Return the (x, y) coordinate for the center point of the cell that contains the specified text.  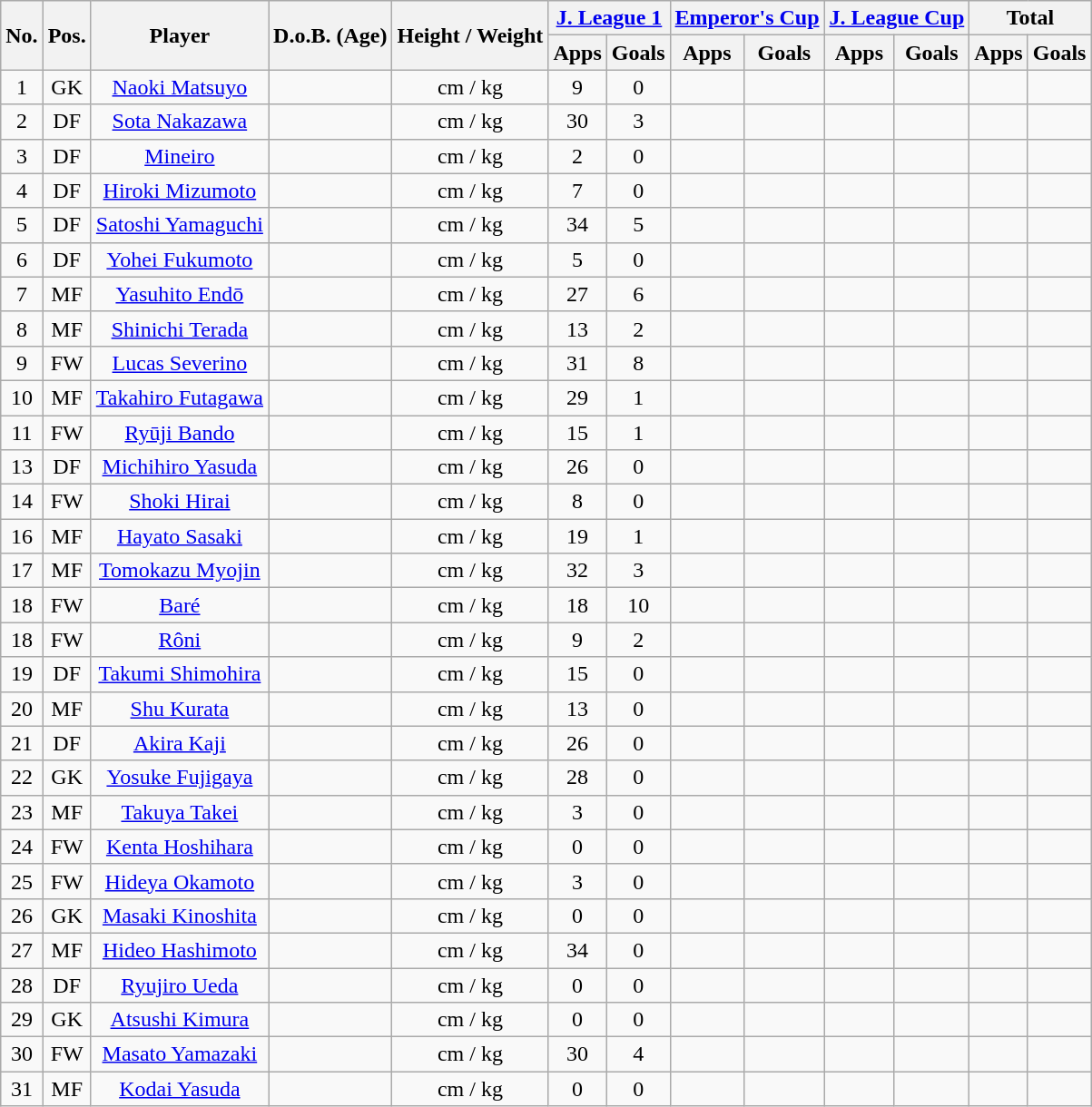
Sota Nakazawa (180, 122)
23 (22, 812)
Hiroki Mizumoto (180, 191)
Hayato Sasaki (180, 536)
22 (22, 778)
Player (180, 35)
Hideo Hashimoto (180, 950)
D.o.B. (Age) (330, 35)
16 (22, 536)
Takumi Shimohira (180, 674)
Rôni (180, 640)
14 (22, 502)
Akira Kaji (180, 743)
Michihiro Yasuda (180, 467)
Pos. (67, 35)
Masato Yamazaki (180, 1054)
21 (22, 743)
Masaki Kinoshita (180, 916)
Yasuhito Endō (180, 294)
Naoki Matsuyo (180, 87)
Emperor's Cup (747, 18)
Yohei Fukumoto (180, 260)
Satoshi Yamaguchi (180, 225)
Takahiro Futagawa (180, 397)
Ryūji Bando (180, 433)
20 (22, 709)
Tomokazu Myojin (180, 571)
Shinichi Terada (180, 328)
Mineiro (180, 156)
32 (577, 571)
Baré (180, 605)
No. (22, 35)
Yosuke Fujigaya (180, 778)
25 (22, 881)
Ryujiro Ueda (180, 985)
Total (1030, 18)
11 (22, 433)
Shoki Hirai (180, 502)
J. League 1 (609, 18)
17 (22, 571)
24 (22, 847)
J. League Cup (897, 18)
Atsushi Kimura (180, 1020)
Height / Weight (470, 35)
Kenta Hoshihara (180, 847)
Hideya Okamoto (180, 881)
Shu Kurata (180, 709)
Lucas Severino (180, 363)
Takuya Takei (180, 812)
Kodai Yasuda (180, 1089)
